Determine the (x, y) coordinate at the center of the cell enclosing the given text.  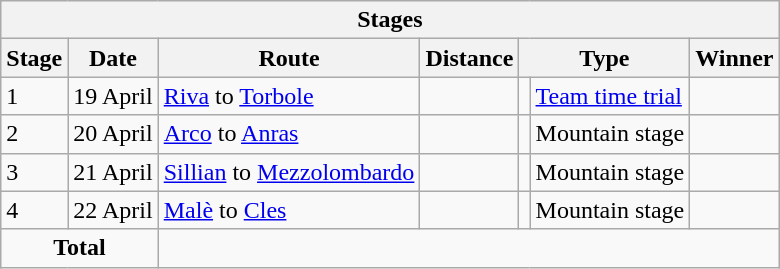
Team time trial (610, 96)
1 (34, 96)
3 (34, 172)
Sillian to Mezzolombardo (289, 172)
4 (34, 210)
Arco to Anras (289, 134)
22 April (113, 210)
Winner (734, 58)
Route (289, 58)
Malè to Cles (289, 210)
20 April (113, 134)
Stages (390, 20)
Total (80, 248)
Stage (34, 58)
Type (604, 58)
Riva to Torbole (289, 96)
19 April (113, 96)
Date (113, 58)
21 April (113, 172)
2 (34, 134)
Distance (470, 58)
